Provide the [x, y] coordinate of the cell's center where the given text is located.  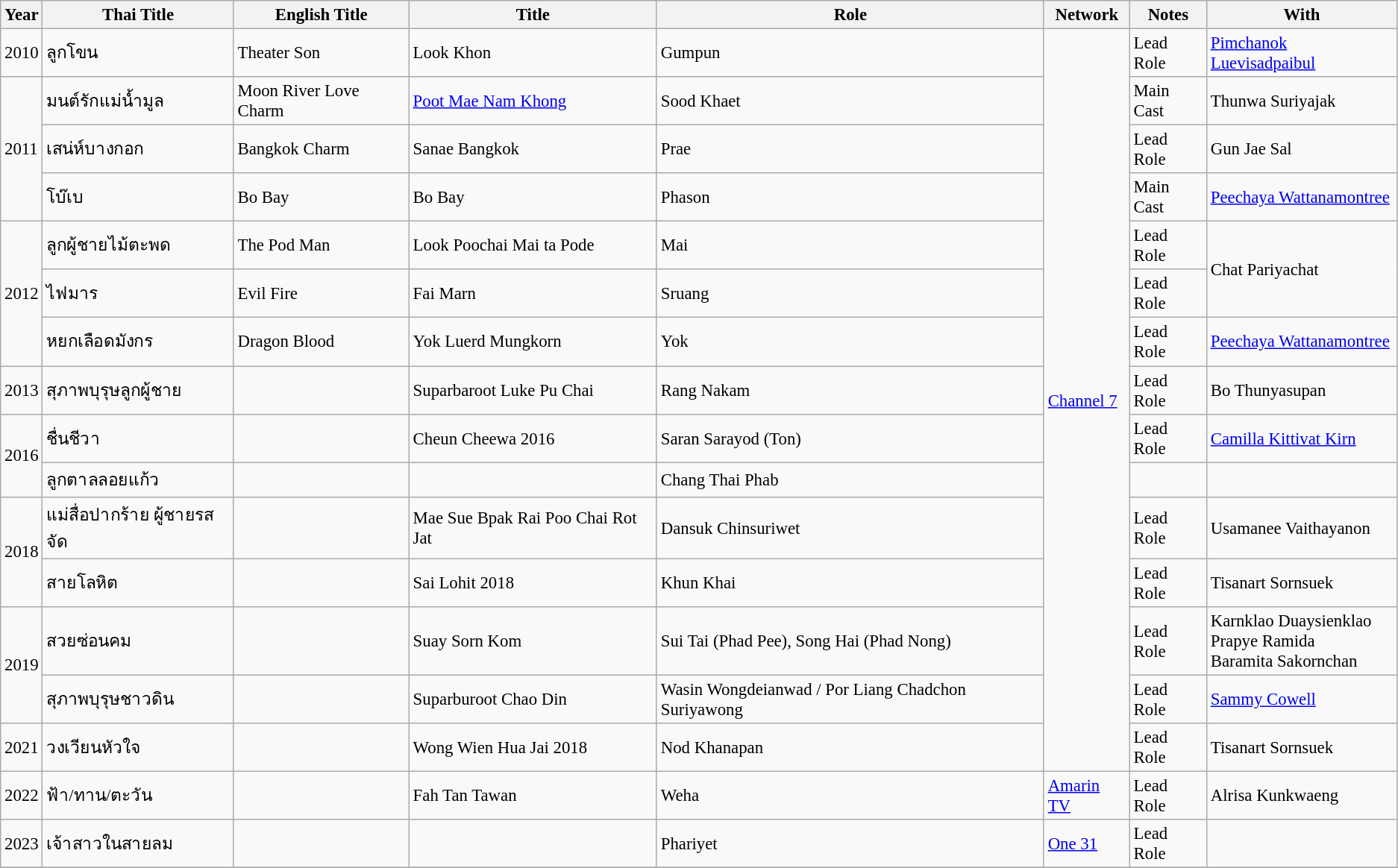
Look Poochai Mai ta Pode [533, 246]
Bangkok Charm [321, 149]
2018 [22, 552]
2011 [22, 149]
2022 [22, 795]
ฟ้า/ทาน/ตะวัน [138, 795]
ลูกโขน [138, 54]
Mae Sue Bpak Rai Poo Chai Rot Jat [533, 528]
Bo Thunyasupan [1301, 391]
สายโลหิต [138, 583]
Sammy Cowell [1301, 699]
Wong Wien Hua Jai 2018 [533, 747]
Evil Fire [321, 294]
Camilla Kittivat Kirn [1301, 438]
Year [22, 15]
2010 [22, 54]
Yok [850, 342]
เจ้าสาวในสายลม [138, 844]
หยกเลือดมังกร [138, 342]
The Pod Man [321, 246]
One 31 [1086, 844]
Nod Khanapan [850, 747]
Weha [850, 795]
วงเวียนหัวใจ [138, 747]
Phason [850, 197]
Poot Mae Nam Khong [533, 101]
Chang Thai Phab [850, 480]
Thunwa Suriyajak [1301, 101]
Karnklao Duaysienklao Prapye Ramida Baramita Sakornchan [1301, 641]
Role [850, 15]
Dansuk Chinsuriwet [850, 528]
ลูกตาลลอยแก้ว [138, 480]
Dragon Blood [321, 342]
Prae [850, 149]
แม่สื่อปากร้าย ผู้ชายรสจัด [138, 528]
Alrisa Kunkwaeng [1301, 795]
Chat Pariyachat [1301, 270]
เสน่ห์บางกอก [138, 149]
Wasin Wongdeianwad / Por Liang Chadchon Suriyawong [850, 699]
Look Khon [533, 54]
Sood Khaet [850, 101]
Sanae Bangkok [533, 149]
สุภาพบุรุษชาวดิน [138, 699]
Theater Son [321, 54]
Phariyet [850, 844]
With [1301, 15]
ชื่นชีวา [138, 438]
สุภาพบุรุษลูกผู้ชาย [138, 391]
2013 [22, 391]
Yok Luerd Mungkorn [533, 342]
Suparburoot Chao Din [533, 699]
Suparbaroot Luke Pu Chai [533, 391]
สวยซ่อนคม [138, 641]
2019 [22, 665]
2012 [22, 294]
Amarin TV [1086, 795]
Network [1086, 15]
Usamanee Vaithayanon [1301, 528]
Gun Jae Sal [1301, 149]
Gumpun [850, 54]
Mai [850, 246]
ไฟมาร [138, 294]
Thai Title [138, 15]
Suay Sorn Kom [533, 641]
Fah Tan Tawan [533, 795]
ลูกผู้ชายไม้ตะพด [138, 246]
Sruang [850, 294]
Channel 7 [1086, 400]
โบ๊เบ [138, 197]
2023 [22, 844]
Cheun Cheewa 2016 [533, 438]
Saran Sarayod (Ton) [850, 438]
Sui Tai (Phad Pee), Song Hai (Phad Nong) [850, 641]
Title [533, 15]
Fai Marn [533, 294]
2021 [22, 747]
2016 [22, 455]
Notes [1168, 15]
มนต์รักแม่น้ำมูล [138, 101]
Pimchanok Luevisadpaibul [1301, 54]
Khun Khai [850, 583]
Moon River Love Charm [321, 101]
Rang Nakam [850, 391]
English Title [321, 15]
Sai Lohit 2018 [533, 583]
